Return the (x, y) coordinate for the center point of the cell that contains the specified text.  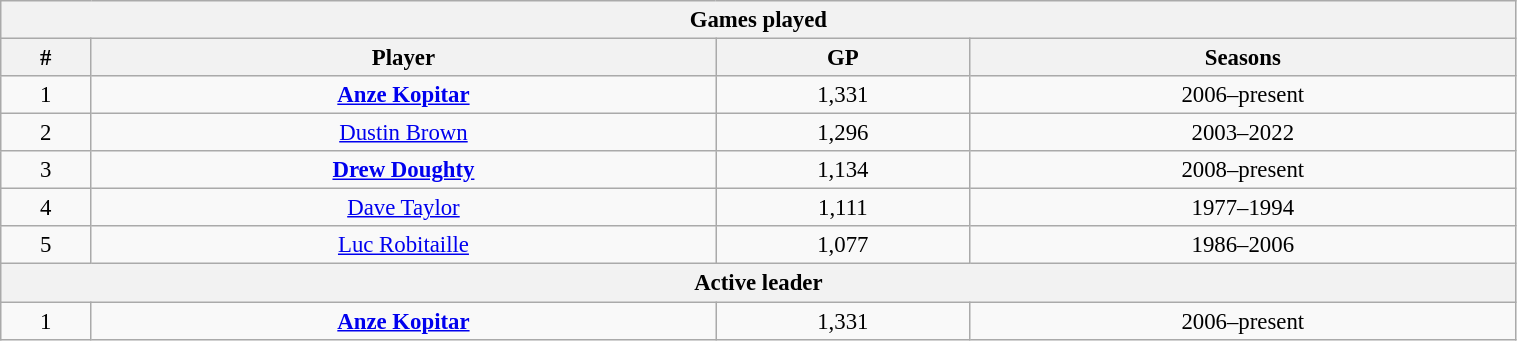
Games played (758, 20)
Seasons (1243, 58)
Player (404, 58)
2008–present (1243, 170)
GP (842, 58)
1977–1994 (1243, 208)
4 (46, 208)
2 (46, 133)
1,134 (842, 170)
1,077 (842, 245)
1986–2006 (1243, 245)
2003–2022 (1243, 133)
5 (46, 245)
Dustin Brown (404, 133)
1,111 (842, 208)
Luc Robitaille (404, 245)
3 (46, 170)
Drew Doughty (404, 170)
1,296 (842, 133)
Active leader (758, 283)
Dave Taylor (404, 208)
# (46, 58)
